Output the [x, y] coordinate of the center of the cell containing the given text.  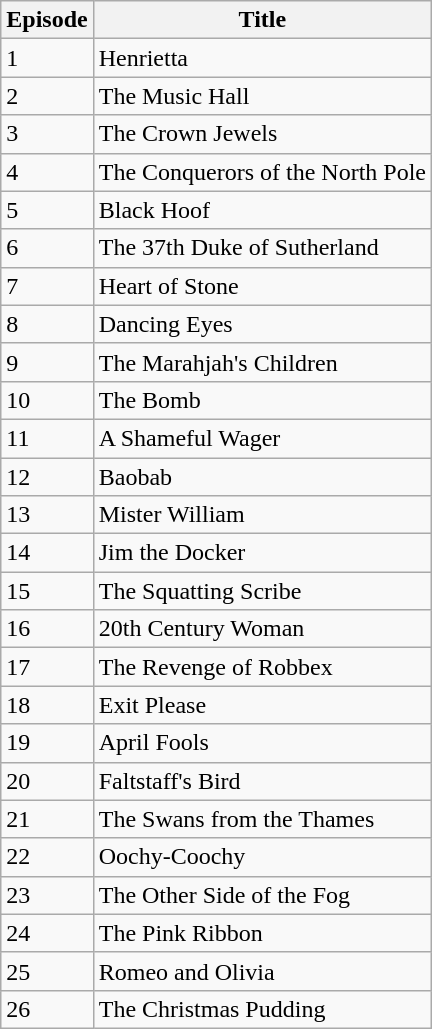
The Bomb [262, 400]
13 [47, 515]
Henrietta [262, 58]
14 [47, 553]
Dancing Eyes [262, 324]
Baobab [262, 477]
Mister William [262, 515]
8 [47, 324]
11 [47, 438]
The Marahjah's Children [262, 362]
16 [47, 629]
The Squatting Scribe [262, 591]
18 [47, 705]
9 [47, 362]
Black Hoof [262, 210]
A Shameful Wager [262, 438]
Exit Please [262, 705]
10 [47, 400]
The Crown Jewels [262, 134]
20 [47, 781]
24 [47, 933]
26 [47, 1009]
The Swans from the Thames [262, 819]
17 [47, 667]
7 [47, 286]
Heart of Stone [262, 286]
1 [47, 58]
22 [47, 857]
19 [47, 743]
12 [47, 477]
21 [47, 819]
The 37th Duke of Sutherland [262, 248]
The Revenge of Robbex [262, 667]
Jim the Docker [262, 553]
Episode [47, 20]
The Music Hall [262, 96]
April Fools [262, 743]
The Christmas Pudding [262, 1009]
20th Century Woman [262, 629]
Faltstaff's Bird [262, 781]
15 [47, 591]
2 [47, 96]
25 [47, 971]
The Other Side of the Fog [262, 895]
4 [47, 172]
Romeo and Olivia [262, 971]
Title [262, 20]
3 [47, 134]
Oochy-Coochy [262, 857]
The Pink Ribbon [262, 933]
23 [47, 895]
The Conquerors of the North Pole [262, 172]
6 [47, 248]
5 [47, 210]
